Identify which cell holds the provided text, then report its [X, Y] central coordinate. 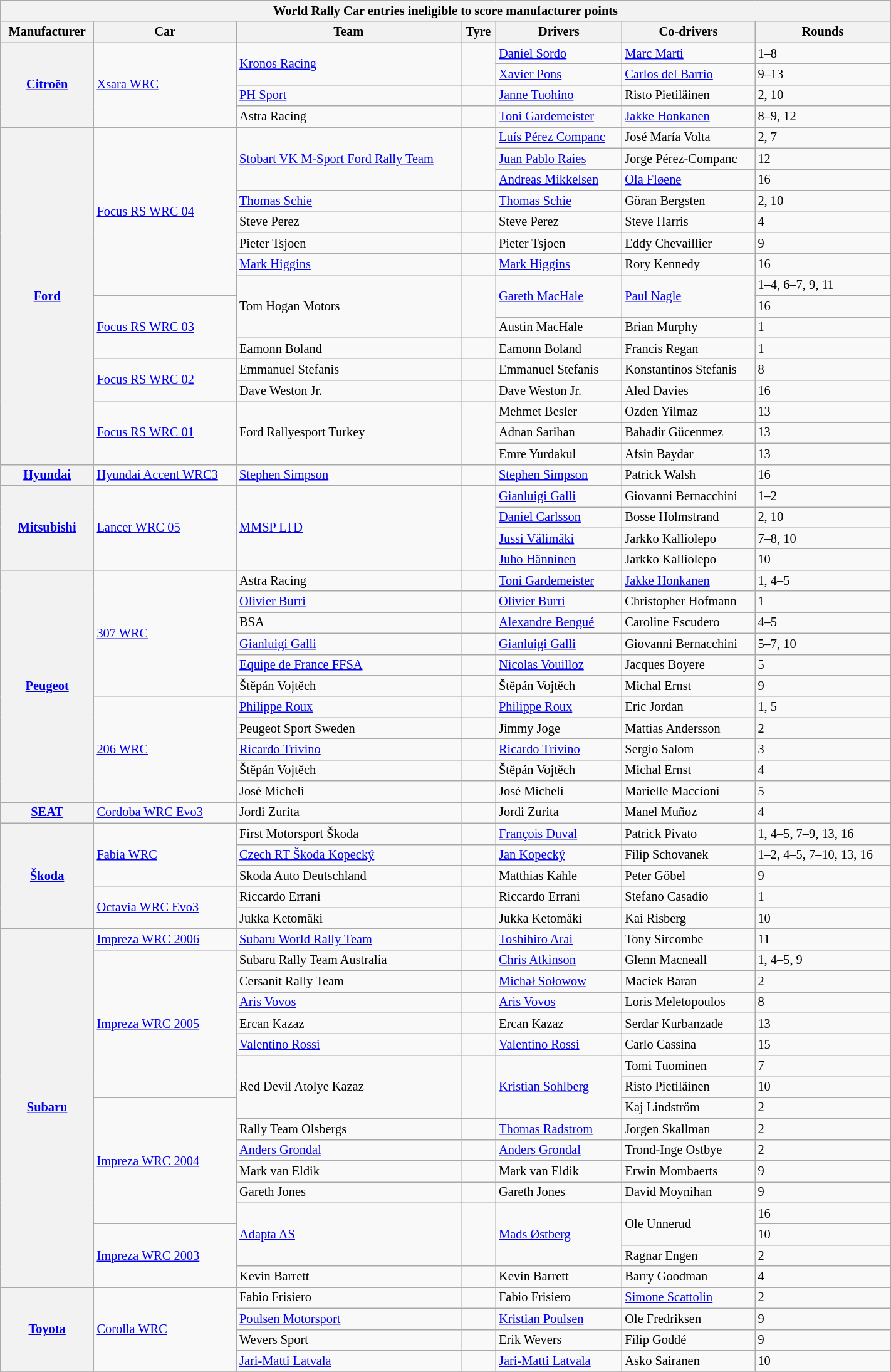
Jorgen Skallman [689, 1129]
Gareth MacHale [559, 296]
Nicolas Vouilloz [559, 665]
Tony Sircombe [689, 939]
Xsara WRC [165, 85]
Eric Jordan [689, 707]
Caroline Escudero [689, 622]
Mattias Andersson [689, 728]
Citroën [48, 85]
Alexandre Bengué [559, 622]
Czech RT Škoda Kopecký [348, 855]
206 WRC [165, 749]
Mads Østberg [559, 1235]
Corolla WRC [165, 1329]
Göran Bergsten [689, 201]
Patrick Pivato [689, 834]
1, 5 [823, 707]
Ole Unnerud [689, 1223]
Xavier Pons [559, 74]
Subaru Rally Team Australia [348, 960]
Toshihiro Arai [559, 939]
9–13 [823, 74]
Hyundai Accent WRC3 [165, 475]
Erwin Mombaerts [689, 1171]
1–4, 6–7, 9, 11 [823, 285]
Thomas Radstrom [559, 1129]
Brian Murphy [689, 327]
1, 4–5, 9 [823, 960]
2, 7 [823, 137]
1, 4–5, 7–9, 13, 16 [823, 834]
Trond-Inge Ostbye [689, 1150]
Kristian Poulsen [559, 1319]
5–7, 10 [823, 644]
Bosse Holmstrand [689, 517]
Red Devil Atolye Kazaz [348, 1087]
Eddy Chevaillier [689, 243]
7 [823, 1066]
Erik Wevers [559, 1340]
Rally Team Olsbergs [348, 1129]
Juho Hänninen [559, 559]
Manufacturer [48, 32]
Marielle Maccioni [689, 792]
Impreza WRC 2003 [165, 1255]
Kai Risberg [689, 918]
Octavia WRC Evo3 [165, 908]
11 [823, 939]
World Rally Car entries ineligible to score manufacturer points [445, 11]
Christopher Hofmann [689, 602]
4–5 [823, 622]
José María Volta [689, 137]
Jacques Boyere [689, 665]
Rory Kennedy [689, 264]
Marc Marti [689, 53]
Impreza WRC 2005 [165, 1024]
Toyota [48, 1329]
Ford Rallyesport Turkey [348, 432]
Fabia WRC [165, 855]
Ragnar Engen [689, 1255]
Jimmy Joge [559, 728]
Adapta AS [348, 1235]
Manel Muñoz [689, 812]
Emre Yurdakul [559, 454]
Lancer WRC 05 [165, 528]
Car [165, 32]
8–9, 12 [823, 117]
Subaru [48, 1108]
Filip Schovanek [689, 855]
Tyre [478, 32]
Austin MacHale [559, 327]
Mitsubishi [48, 528]
Stefano Casadio [689, 897]
Patrick Walsh [689, 475]
Ole Fredriksen [689, 1319]
Daniel Carlsson [559, 517]
Kristian Sohlberg [559, 1087]
Afsin Baydar [689, 454]
Jan Kopecký [559, 855]
Serdar Kurbanzade [689, 1024]
Equipe de France FFSA [348, 665]
Steve Harris [689, 222]
David Moynihan [689, 1192]
Cordoba WRC Evo3 [165, 812]
Chris Atkinson [559, 960]
First Motorsport Škoda [348, 834]
BSA [348, 622]
Adnan Sarihan [559, 432]
Cersanit Rally Team [348, 982]
Filip Goddé [689, 1340]
1–2 [823, 496]
Luís Pérez Companc [559, 137]
Peugeot [48, 686]
Ozden Yilmaz [689, 412]
Focus RS WRC 04 [165, 211]
Co-drivers [689, 32]
Andreas Mikkelsen [559, 180]
1–2, 4–5, 7–10, 13, 16 [823, 855]
Hyundai [48, 475]
Konstantinos Stefanis [689, 369]
Focus RS WRC 01 [165, 432]
Sergio Salom [689, 749]
12 [823, 159]
Mehmet Besler [559, 412]
Matthias Kahle [559, 876]
Simone Scattolin [689, 1297]
Ola Fløene [689, 180]
Carlos del Barrio [689, 74]
1–8 [823, 53]
Daniel Sordo [559, 53]
Focus RS WRC 03 [165, 327]
Stobart VK M-Sport Ford Rally Team [348, 158]
François Duval [559, 834]
Impreza WRC 2004 [165, 1160]
Rounds [823, 32]
Skoda Auto Deutschland [348, 876]
Bahadir Gücenmez [689, 432]
Team [348, 32]
SEAT [48, 812]
Drivers [559, 32]
1, 4–5 [823, 580]
3 [823, 749]
15 [823, 1045]
Glenn Macneall [689, 960]
Wevers Sport [348, 1340]
Škoda [48, 876]
Tom Hogan Motors [348, 306]
Ford [48, 295]
Jussi Välimäki [559, 538]
Aled Davies [689, 390]
Tomi Tuominen [689, 1066]
Kaj Lindström [689, 1108]
Janne Tuohino [559, 95]
Juan Pablo Raies [559, 159]
PH Sport [348, 95]
Asko Sairanen [689, 1361]
Loris Meletopoulos [689, 1002]
Barry Goodman [689, 1277]
MMSP LTD [348, 528]
Peter Göbel [689, 876]
307 WRC [165, 633]
Francis Regan [689, 348]
Peugeot Sport Sweden [348, 728]
Subaru World Rally Team [348, 939]
Focus RS WRC 02 [165, 380]
Jorge Pérez-Companc [689, 159]
Impreza WRC 2006 [165, 939]
Paul Nagle [689, 296]
Michał Sołowow [559, 982]
Kronos Racing [348, 64]
7–8, 10 [823, 538]
Carlo Cassina [689, 1045]
Poulsen Motorsport [348, 1319]
Maciek Baran [689, 982]
